Determine the (x, y) coordinate at the center of the cell enclosing the given text.  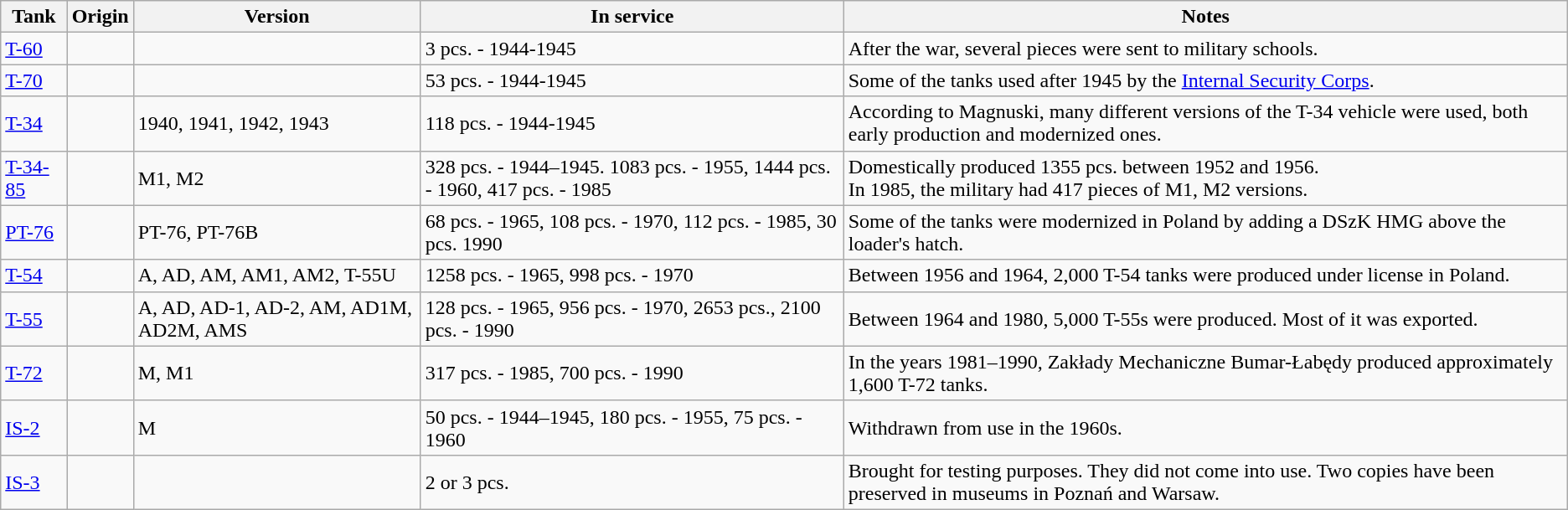
A, AD, AD-1, AD-2, AM, AD1M, AD2M, AMS (276, 318)
Brought for testing purposes. They did not come into use. Two copies have been preserved in museums in Poznań and Warsaw. (1205, 482)
IS-2 (34, 427)
317 pcs. - 1985, 700 pcs. - 1990 (632, 373)
Origin (101, 17)
T-34-85 (34, 178)
After the war, several pieces were sent to military schools. (1205, 49)
128 pcs. - 1965, 956 pcs. - 1970, 2653 pcs., 2100 pcs. - 1990 (632, 318)
Some of the tanks were modernized in Poland by adding a DSzK HMG above the loader's hatch. (1205, 233)
Withdrawn from use in the 1960s. (1205, 427)
Tank (34, 17)
Notes (1205, 17)
68 pcs. - 1965, 108 pcs. - 1970, 112 pcs. - 1985, 30 pcs. 1990 (632, 233)
In the years 1981–1990, Zakłady Mechaniczne Bumar-Łabędy produced approximately 1,600 T-72 tanks. (1205, 373)
T-72 (34, 373)
Version (276, 17)
Domestically produced 1355 pcs. between 1952 and 1956.In 1985, the military had 417 pieces of M1, M2 versions. (1205, 178)
T-55 (34, 318)
PT-76 (34, 233)
3 pcs. - 1944-1945 (632, 49)
Between 1956 and 1964, 2,000 T-54 tanks were produced under license in Poland. (1205, 276)
T-70 (34, 80)
In service (632, 17)
50 pcs. - 1944–1945, 180 pcs. - 1955, 75 pcs. - 1960 (632, 427)
M1, M2 (276, 178)
1258 pcs. - 1965, 998 pcs. - 1970 (632, 276)
According to Magnuski, many different versions of the T-34 vehicle were used, both early production and modernized ones. (1205, 124)
T-54 (34, 276)
M (276, 427)
T-34 (34, 124)
T-60 (34, 49)
328 pcs. - 1944–1945. 1083 pcs. - 1955, 1444 pcs. - 1960, 417 pcs. - 1985 (632, 178)
IS-3 (34, 482)
2 or 3 pcs. (632, 482)
A, AD, AM, AM1, AM2, T-55U (276, 276)
53 pcs. - 1944-1945 (632, 80)
Some of the tanks used after 1945 by the Internal Security Corps. (1205, 80)
M, M1 (276, 373)
Between 1964 and 1980, 5,000 T-55s were produced. Most of it was exported. (1205, 318)
PT-76, PT-76B (276, 233)
1940, 1941, 1942, 1943 (276, 124)
118 pcs. - 1944-1945 (632, 124)
